Pinpoint the cell where the given text exists, returning its (x, y) midpoint coordinate. 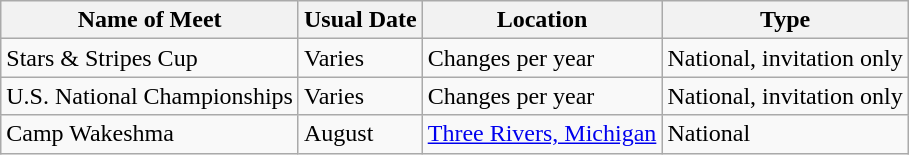
National (785, 134)
Usual Date (360, 20)
Location (542, 20)
Name of Meet (150, 20)
U.S. National Championships (150, 96)
Type (785, 20)
Camp Wakeshma (150, 134)
Stars & Stripes Cup (150, 58)
August (360, 134)
Three Rivers, Michigan (542, 134)
